Search for the cell housing the specified text and yield its [x, y] center coordinate. 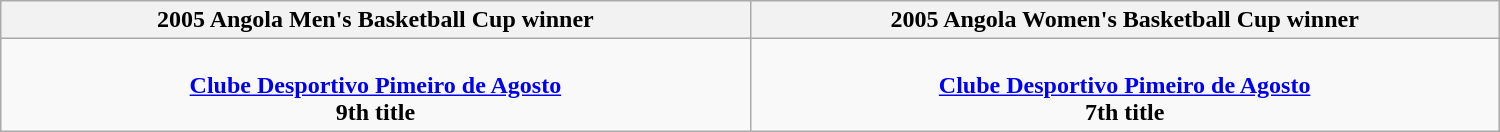
2005 Angola Women's Basketball Cup winner [1124, 20]
2005 Angola Men's Basketball Cup winner [376, 20]
Clube Desportivo Pimeiro de Agosto9th title [376, 85]
Clube Desportivo Pimeiro de Agosto7th title [1124, 85]
